Search for the cell housing the specified text and yield its (x, y) center coordinate. 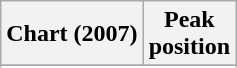
Peakposition (189, 34)
Chart (2007) (72, 34)
